Capture the cell that displays the provided text and extract its [X, Y] central coordinate. 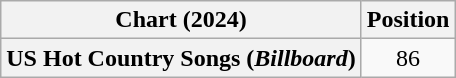
US Hot Country Songs (Billboard) [181, 58]
Position [408, 20]
Chart (2024) [181, 20]
86 [408, 58]
